Capture the cell that displays the provided text and extract its (x, y) central coordinate. 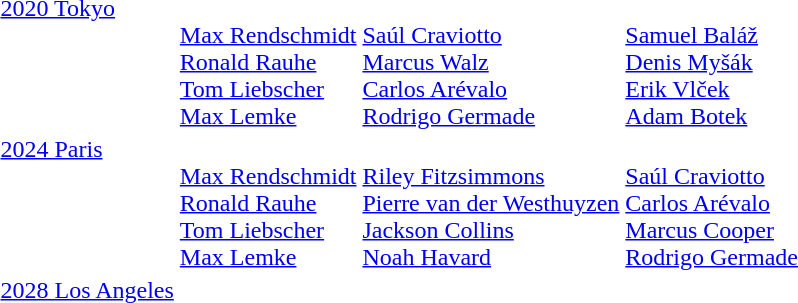
Max RendschmidtRonald RauheTom LiebscherMax Lemke (268, 203)
Riley FitzsimmonsPierre van der WesthuyzenJackson CollinsNoah Havard (491, 203)
